Identify which cell holds the provided text, then report its (X, Y) central coordinate. 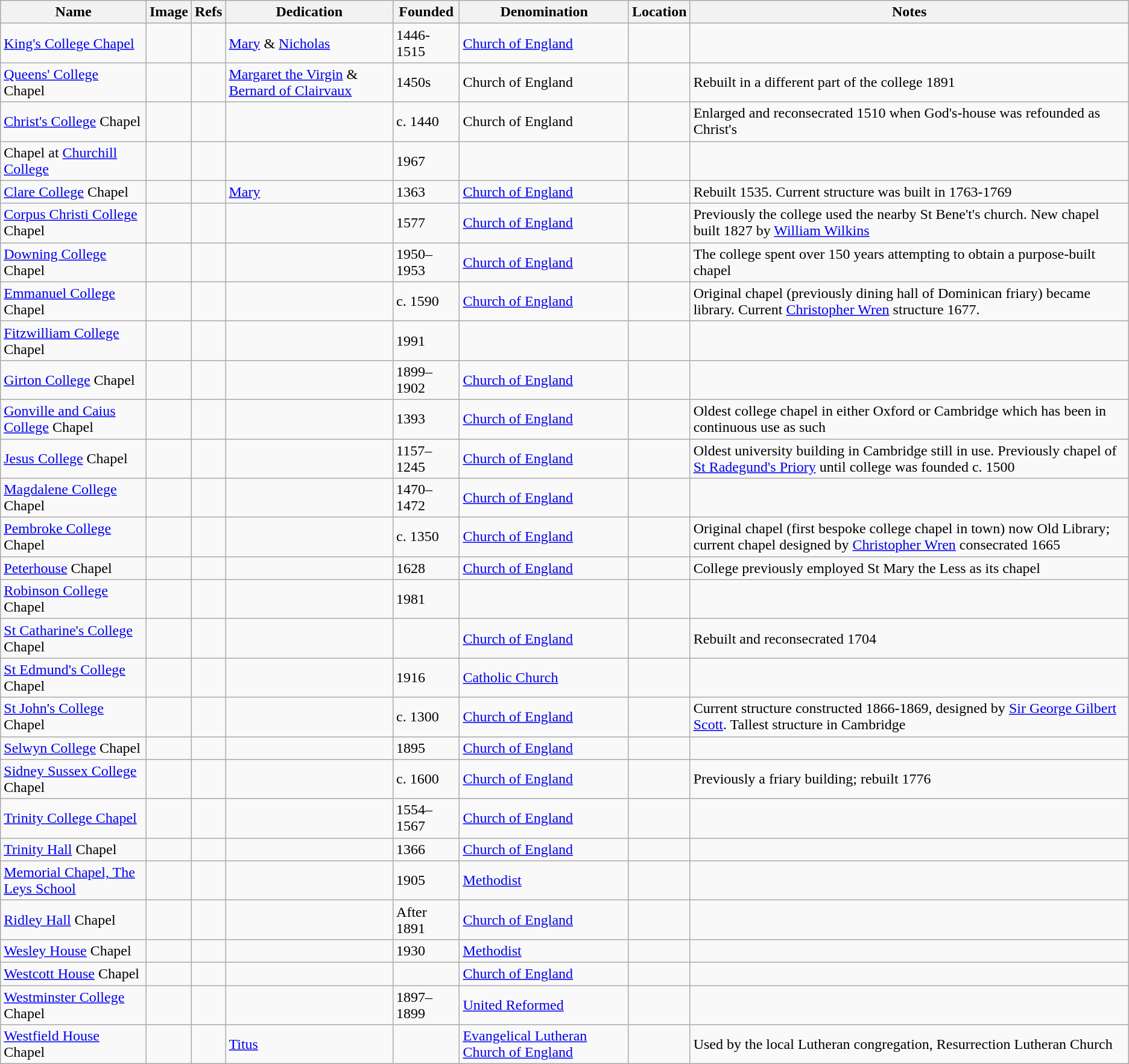
Oldest university building in Cambridge still in use. Previously chapel of St Radegund's Priory until college was founded c. 1500 (909, 458)
St John's College Chapel (74, 717)
1981 (426, 600)
King's College Chapel (74, 43)
Used by the local Lutheran congregation, Resurrection Lutheran Church (909, 1045)
1628 (426, 568)
Evangelical Lutheran Church of England (544, 1045)
Ridley Hall Chapel (74, 919)
Westminster College Chapel (74, 1005)
United Reformed (544, 1005)
Location (659, 12)
Titus (309, 1045)
Westfield House Chapel (74, 1045)
Queens' College Chapel (74, 82)
The college spent over 150 years attempting to obtain a purpose-built chapel (909, 262)
Robinson College Chapel (74, 600)
Denomination (544, 12)
Trinity College Chapel (74, 818)
Refs (209, 12)
St Edmund's College Chapel (74, 678)
c. 1600 (426, 779)
Rebuilt and reconsecrated 1704 (909, 638)
1967 (426, 160)
Selwyn College Chapel (74, 748)
1450s (426, 82)
Emmanuel College Chapel (74, 302)
1470–1472 (426, 498)
c. 1300 (426, 717)
c. 1590 (426, 302)
St Catharine's College Chapel (74, 638)
Oldest college chapel in either Oxford or Cambridge which has been in continuous use as such (909, 419)
1577 (426, 223)
Memorial Chapel, The Leys School (74, 881)
1895 (426, 748)
1554–1567 (426, 818)
Image (169, 12)
Westcott House Chapel (74, 974)
Chapel at Churchill College (74, 160)
Peterhouse Chapel (74, 568)
1363 (426, 192)
Fitzwilliam College Chapel (74, 340)
Notes (909, 12)
Christ's College Chapel (74, 122)
1991 (426, 340)
College previously employed St Mary the Less as its chapel (909, 568)
Corpus Christi College Chapel (74, 223)
1905 (426, 881)
Enlarged and reconsecrated 1510 when God's-house was refounded as Christ's (909, 122)
1930 (426, 951)
1897–1899 (426, 1005)
Magdalene College Chapel (74, 498)
Clare College Chapel (74, 192)
1950–1953 (426, 262)
Margaret the Virgin & Bernard of Clairvaux (309, 82)
1916 (426, 678)
Sidney Sussex College Chapel (74, 779)
Previously a friary building; rebuilt 1776 (909, 779)
After 1891 (426, 919)
Wesley House Chapel (74, 951)
Catholic Church (544, 678)
Downing College Chapel (74, 262)
1393 (426, 419)
Name (74, 12)
c. 1440 (426, 122)
Pembroke College Chapel (74, 537)
Original chapel (previously dining hall of Dominican friary) became library. Current Christopher Wren structure 1677. (909, 302)
Founded (426, 12)
Girton College Chapel (74, 380)
1899–1902 (426, 380)
Gonville and Caius College Chapel (74, 419)
Previously the college used the nearby St Bene't's church. New chapel built 1827 by William Wilkins (909, 223)
1366 (426, 849)
Mary (309, 192)
Jesus College Chapel (74, 458)
Original chapel (first bespoke college chapel in town) now Old Library; current chapel designed by Christopher Wren consecrated 1665 (909, 537)
Trinity Hall Chapel (74, 849)
1446-1515 (426, 43)
Mary & Nicholas (309, 43)
c. 1350 (426, 537)
Rebuilt 1535. Current structure was built in 1763-1769 (909, 192)
Current structure constructed 1866-1869, designed by Sir George Gilbert Scott. Tallest structure in Cambridge (909, 717)
1157–1245 (426, 458)
Rebuilt in a different part of the college 1891 (909, 82)
Dedication (309, 12)
